Output the (x, y) coordinate of the center of the cell containing the given text.  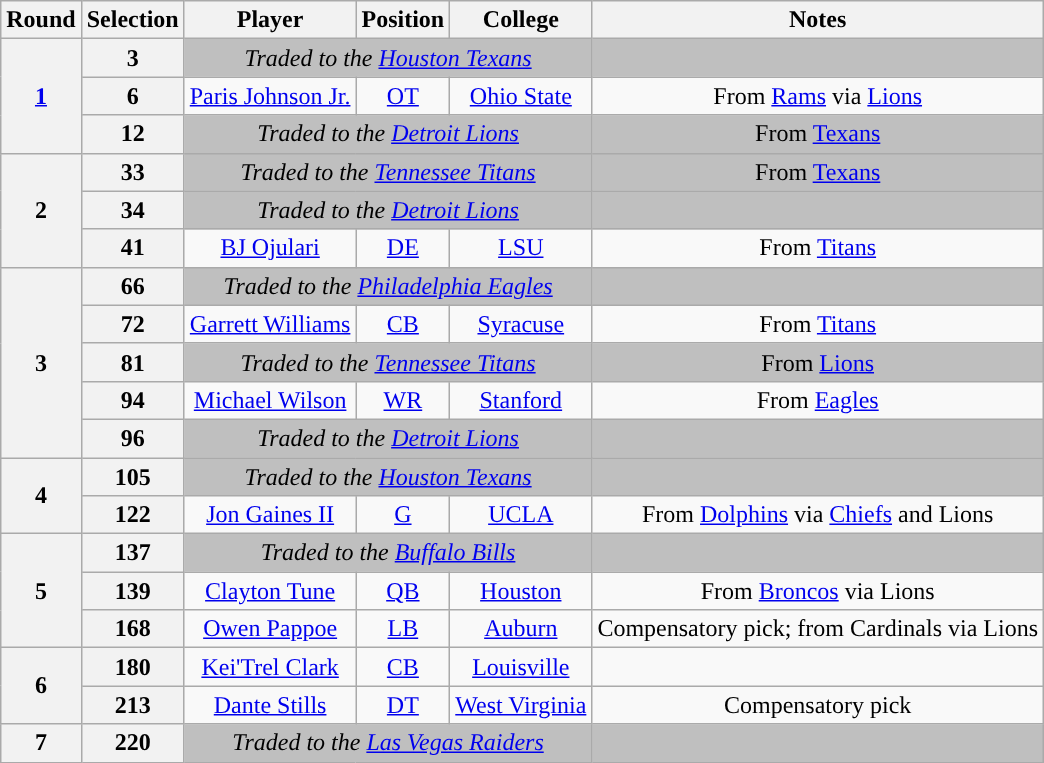
34 (132, 210)
DT (403, 705)
72 (132, 324)
OT (403, 96)
12 (132, 134)
QB (403, 591)
4 (41, 496)
BJ Ojulari (270, 248)
From Dolphins via Chiefs and Lions (818, 515)
Garrett Williams (270, 324)
Clayton Tune (270, 591)
Traded to the Philadelphia Eagles (388, 286)
Dante Stills (270, 705)
Owen Pappoe (270, 629)
UCLA (521, 515)
180 (132, 667)
Auburn (521, 629)
66 (132, 286)
WR (403, 400)
Stanford (521, 400)
1 (41, 96)
From Rams via Lions (818, 96)
Jon Gaines II (270, 515)
81 (132, 362)
G (403, 515)
West Virginia (521, 705)
Ohio State (521, 96)
DE (403, 248)
Michael Wilson (270, 400)
From Broncos via Lions (818, 591)
Selection (132, 20)
Traded to the Las Vegas Raiders (388, 743)
94 (132, 400)
Paris Johnson Jr. (270, 96)
Compensatory pick; from Cardinals via Lions (818, 629)
105 (132, 477)
Louisville (521, 667)
7 (41, 743)
Position (403, 20)
Kei'Trel Clark (270, 667)
168 (132, 629)
Player (270, 20)
LSU (521, 248)
213 (132, 705)
41 (132, 248)
From Lions (818, 362)
5 (41, 591)
220 (132, 743)
From Eagles (818, 400)
137 (132, 553)
96 (132, 438)
Houston (521, 591)
Syracuse (521, 324)
College (521, 20)
Traded to the Buffalo Bills (388, 553)
2 (41, 210)
Round (41, 20)
LB (403, 629)
33 (132, 172)
122 (132, 515)
Notes (818, 20)
Compensatory pick (818, 705)
139 (132, 591)
